Determine the [x, y] coordinate at the center of the cell enclosing the given text.  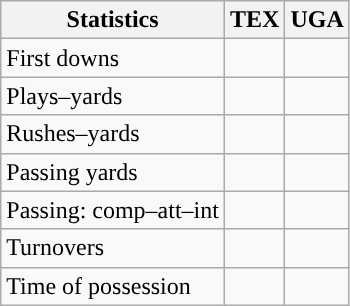
Turnovers [113, 248]
First downs [113, 58]
Plays–yards [113, 96]
Passing yards [113, 172]
Passing: comp–att–int [113, 210]
Time of possession [113, 286]
Rushes–yards [113, 134]
Statistics [113, 20]
TEX [254, 20]
UGA [317, 20]
